Return the (x, y) coordinate for the center point of the cell that contains the specified text.  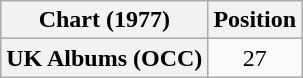
Chart (1977) (104, 20)
27 (255, 58)
UK Albums (OCC) (104, 58)
Position (255, 20)
